For the text-containing cell, return its midpoint in (x, y) coordinate format. 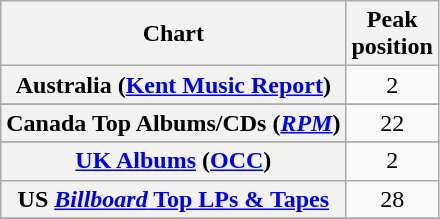
Chart (174, 34)
Canada Top Albums/CDs (RPM) (174, 123)
US Billboard Top LPs & Tapes (174, 199)
22 (392, 123)
Peakposition (392, 34)
Australia (Kent Music Report) (174, 85)
28 (392, 199)
UK Albums (OCC) (174, 161)
